From the cell containing the given text, extract its center point as [x, y] coordinate. 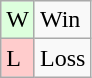
Loss [62, 58]
Win [62, 20]
W [18, 20]
L [18, 58]
